From the cell containing the given text, extract its center point as (X, Y) coordinate. 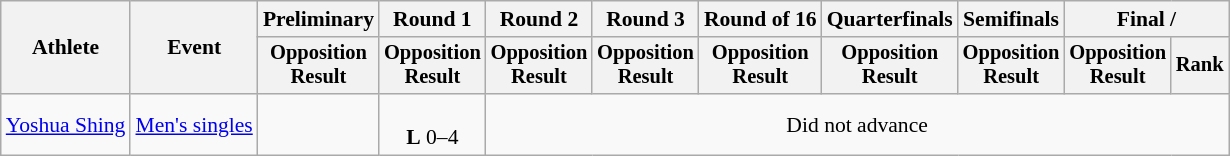
Men's singles (194, 124)
Did not advance (858, 124)
Round 1 (432, 19)
Final / (1146, 19)
Round 2 (540, 19)
Preliminary (318, 19)
L 0–4 (432, 124)
Event (194, 48)
Round of 16 (760, 19)
Round 3 (646, 19)
Athlete (66, 48)
Rank (1200, 66)
Yoshua Shing (66, 124)
Semifinals (1012, 19)
Quarterfinals (890, 19)
